Find where the given text appears and provide that cell's center as [X, Y] coordinate. 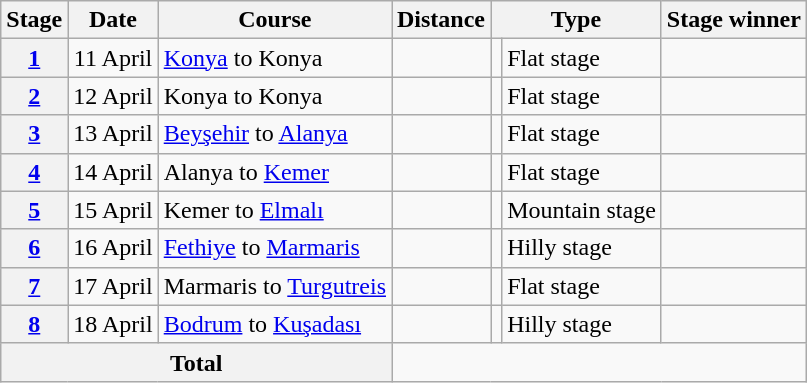
Stage winner [734, 20]
Course [274, 20]
Kemer to Elmalı [274, 210]
6 [34, 248]
Bodrum to Kuşadası [274, 324]
4 [34, 172]
Date [113, 20]
17 April [113, 286]
12 April [113, 96]
Mountain stage [582, 210]
18 April [113, 324]
5 [34, 210]
3 [34, 134]
16 April [113, 248]
Beyşehir to Alanya [274, 134]
Alanya to Kemer [274, 172]
Type [576, 20]
1 [34, 58]
15 April [113, 210]
8 [34, 324]
11 April [113, 58]
Distance [442, 20]
Fethiye to Marmaris [274, 248]
7 [34, 286]
13 April [113, 134]
Stage [34, 20]
Total [196, 362]
Marmaris to Turgutreis [274, 286]
2 [34, 96]
14 April [113, 172]
